Output the (X, Y) coordinate of the center of the cell containing the given text.  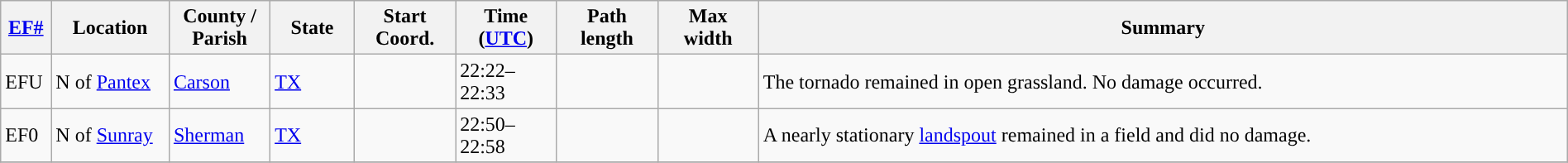
County / Parish (219, 28)
EFU (26, 81)
EF# (26, 28)
N of Pantex (111, 81)
Max width (708, 28)
Carson (219, 81)
Start Coord. (404, 28)
22:22–22:33 (506, 81)
EF0 (26, 136)
Time (UTC) (506, 28)
22:50–22:58 (506, 136)
The tornado remained in open grassland. No damage occurred. (1163, 81)
N of Sunray (111, 136)
Summary (1163, 28)
A nearly stationary landspout remained in a field and did no damage. (1163, 136)
Sherman (219, 136)
Path length (607, 28)
State (313, 28)
Location (111, 28)
